Scan for the cell matching the given text and deliver its (X, Y) coordinate at center. 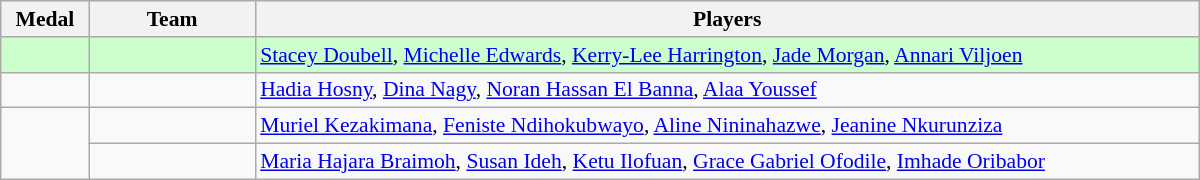
Hadia Hosny, Dina Nagy, Noran Hassan El Banna, Alaa Youssef (727, 90)
Medal (45, 19)
Maria Hajara Braimoh, Susan Ideh, Ketu Ilofuan, Grace Gabriel Ofodile, Imhade Oribabor (727, 162)
Muriel Kezakimana, Feniste Ndihokubwayo, Aline Nininahazwe, Jeanine Nkurunziza (727, 126)
Players (727, 19)
Team (172, 19)
Stacey Doubell, Michelle Edwards, Kerry-Lee Harrington, Jade Morgan, Annari Viljoen (727, 55)
